Scan for the cell matching the given text and deliver its (x, y) coordinate at center. 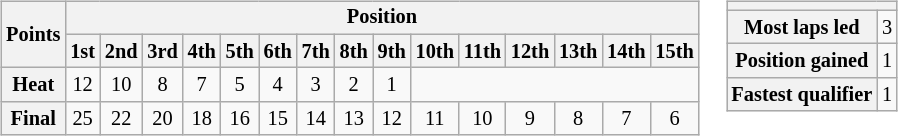
3rd (162, 51)
1st (82, 51)
5 (240, 85)
4 (278, 85)
6th (278, 51)
13 (354, 119)
25 (82, 119)
14th (626, 51)
5th (240, 51)
11th (482, 51)
Final (33, 119)
11 (435, 119)
Position (382, 18)
22 (122, 119)
8th (354, 51)
10th (435, 51)
Fastest qualifier (802, 95)
20 (162, 119)
Position gained (802, 61)
7th (316, 51)
6 (674, 119)
Most laps led (802, 27)
15 (278, 119)
2 (354, 85)
18 (202, 119)
2nd (122, 51)
9 (530, 119)
9th (392, 51)
13th (578, 51)
14 (316, 119)
12th (530, 51)
15th (674, 51)
16 (240, 119)
4th (202, 51)
Heat (33, 85)
Points (33, 34)
